Output the (x, y) coordinate of the center of the cell containing the given text.  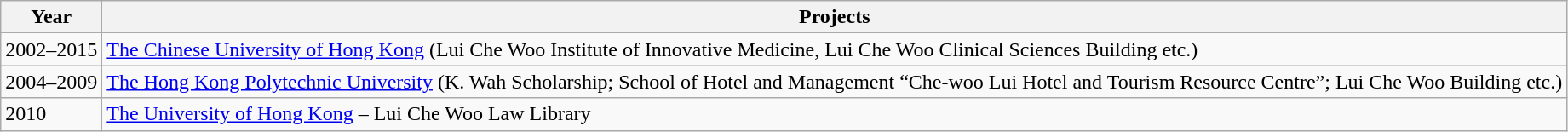
2002–2015 (51, 49)
The University of Hong Kong – Lui Che Woo Law Library (835, 114)
The Chinese University of Hong Kong (Lui Che Woo Institute of Innovative Medicine, Lui Che Woo Clinical Sciences Building etc.) (835, 49)
Projects (835, 17)
Year (51, 17)
2010 (51, 114)
2004–2009 (51, 82)
